Return [X, Y] of the center of cell containing provided text 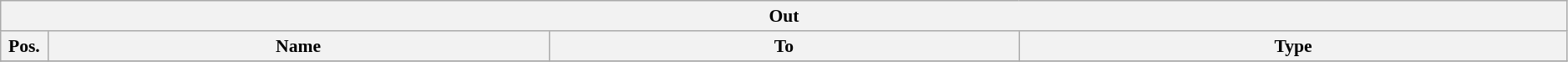
Type [1293, 46]
Name [298, 46]
Pos. [24, 46]
To [784, 46]
Out [784, 16]
